Extract the [X, Y] coordinate from the center of the cell holding the provided text.  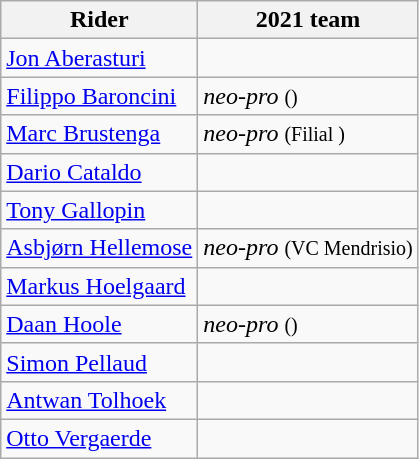
Asbjørn Hellemose [100, 248]
Markus Hoelgaard [100, 286]
2021 team [308, 20]
Otto Vergaerde [100, 438]
Daan Hoole [100, 324]
neo-pro (VC Mendrisio) [308, 248]
Marc Brustenga [100, 134]
Dario Cataldo [100, 172]
Filippo Baroncini [100, 96]
Antwan Tolhoek [100, 400]
Tony Gallopin [100, 210]
neo-pro (Filial ) [308, 134]
Jon Aberasturi [100, 58]
Rider [100, 20]
Simon Pellaud [100, 362]
